Search for the cell housing the specified text and yield its (x, y) center coordinate. 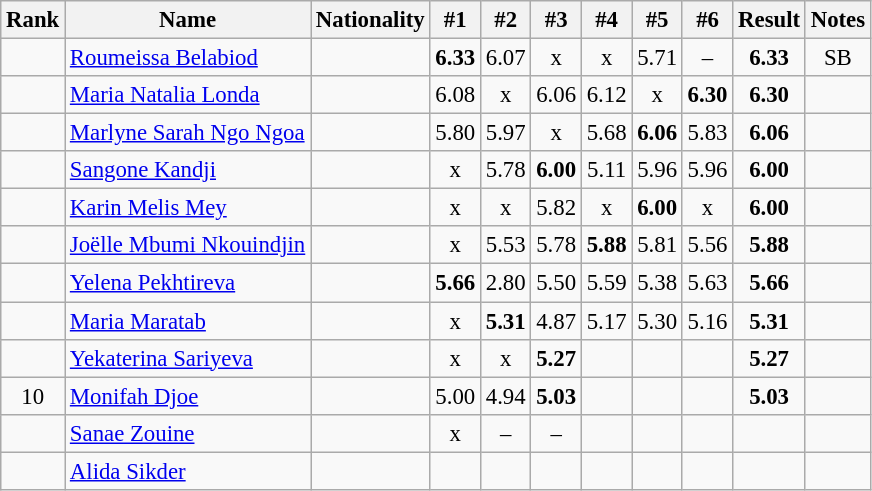
Maria Natalia Londa (188, 95)
5.82 (556, 208)
Roumeissa Belabiod (188, 58)
Maria Maratab (188, 321)
6.07 (505, 58)
2.80 (505, 283)
5.71 (657, 58)
5.80 (455, 133)
Marlyne Sarah Ngo Ngoa (188, 133)
5.30 (657, 321)
Sanae Zouine (188, 433)
4.87 (556, 321)
Yelena Pekhtireva (188, 283)
Yekaterina Sariyeva (188, 358)
Alida Sikder (188, 471)
5.53 (505, 245)
Name (188, 20)
Rank (33, 20)
5.17 (606, 321)
5.63 (707, 283)
#4 (606, 20)
10 (33, 396)
Notes (838, 20)
#1 (455, 20)
5.97 (505, 133)
5.38 (657, 283)
5.00 (455, 396)
5.11 (606, 170)
5.50 (556, 283)
4.94 (505, 396)
5.68 (606, 133)
5.56 (707, 245)
Joëlle Mbumi Nkouindjin (188, 245)
5.16 (707, 321)
5.59 (606, 283)
Karin Melis Mey (188, 208)
#3 (556, 20)
#6 (707, 20)
5.81 (657, 245)
5.83 (707, 133)
Monifah Djoe (188, 396)
#5 (657, 20)
6.08 (455, 95)
Result (770, 20)
#2 (505, 20)
Nationality (370, 20)
Sangone Kandji (188, 170)
SB (838, 58)
6.12 (606, 95)
